Identify which cell holds the provided text, then report its [x, y] central coordinate. 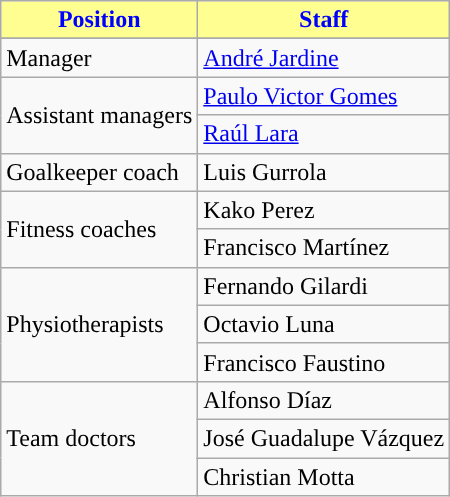
Christian Motta [324, 477]
Alfonso Díaz [324, 400]
Raúl Lara [324, 134]
Position [100, 20]
Assistant managers [100, 115]
Paulo Victor Gomes [324, 96]
Kako Perez [324, 210]
Luis Gurrola [324, 172]
Fernando Gilardi [324, 286]
Physiotherapists [100, 324]
Team doctors [100, 438]
Fitness coaches [100, 229]
José Guadalupe Vázquez [324, 438]
Francisco Faustino [324, 362]
Staff [324, 20]
Octavio Luna [324, 324]
André Jardine [324, 58]
Francisco Martínez [324, 248]
Manager [100, 58]
Goalkeeper coach [100, 172]
